Output the (X, Y) coordinate of the center of the cell containing the given text.  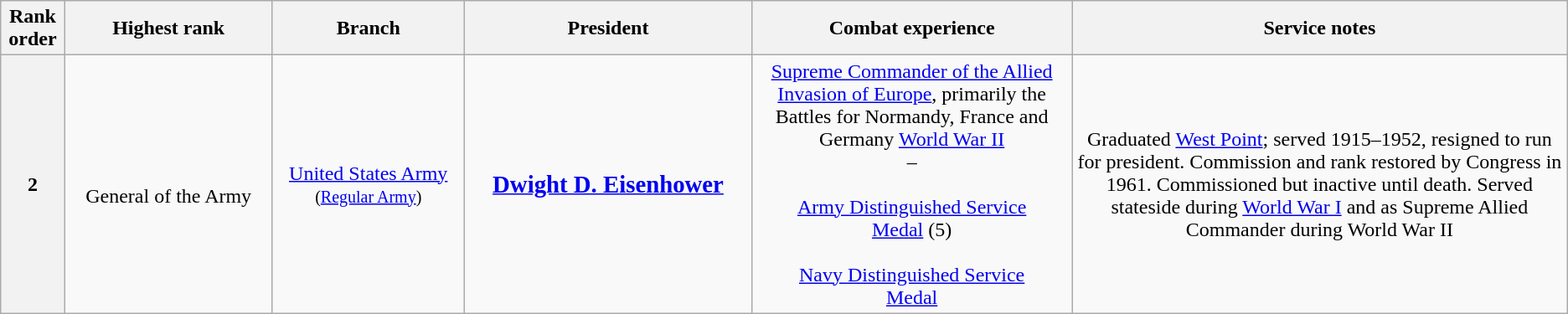
Dwight D. Eisenhower (608, 184)
Combat experience (912, 28)
United States Army(Regular Army) (369, 184)
General of the Army (168, 184)
2 (33, 184)
Highest rank (168, 28)
Service notes (1320, 28)
President (608, 28)
Rank order (33, 28)
Branch (369, 28)
